Search for the cell housing the specified text and yield its (X, Y) center coordinate. 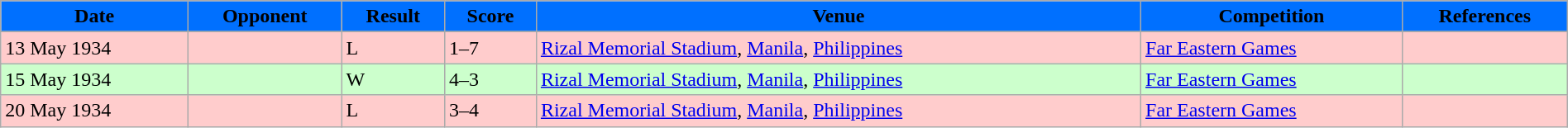
References (1484, 17)
13 May 1934 (94, 48)
Score (491, 17)
Competition (1272, 17)
4–3 (491, 79)
W (394, 79)
15 May 1934 (94, 79)
Venue (839, 17)
Date (94, 17)
3–4 (491, 111)
Result (394, 17)
20 May 1934 (94, 111)
Opponent (265, 17)
1–7 (491, 48)
